Determine the [X, Y] coordinate at the center of the cell enclosing the given text.  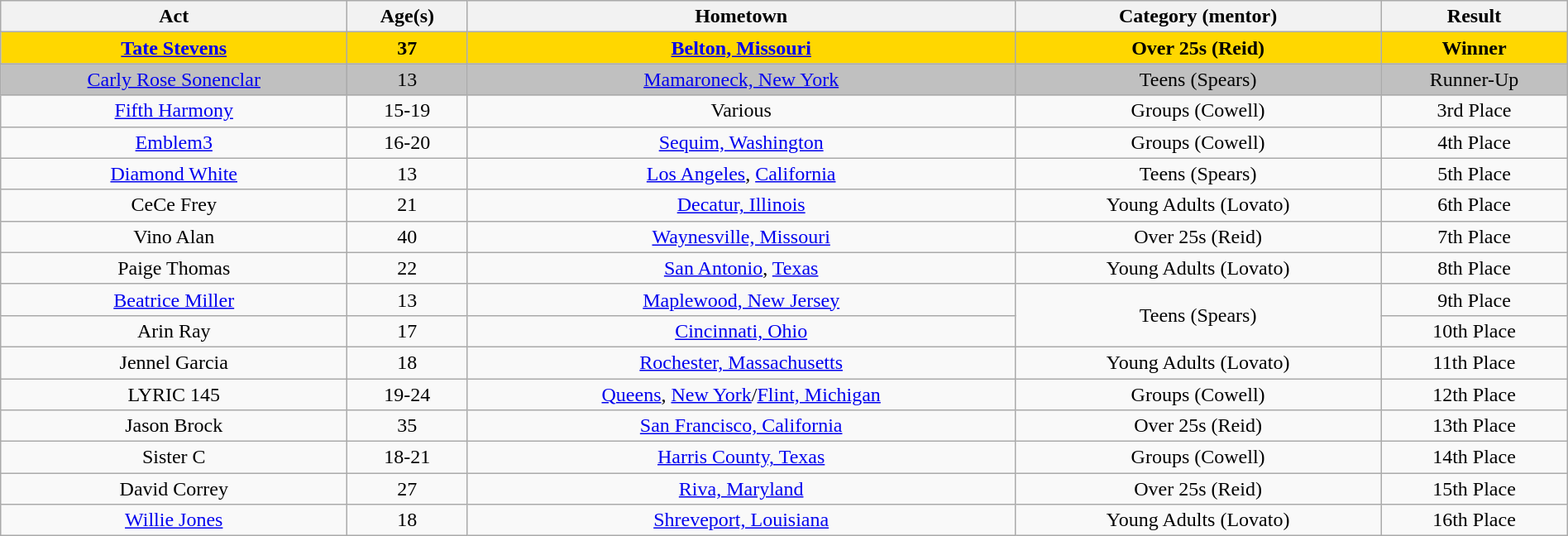
15th Place [1474, 489]
CeCe Frey [174, 205]
9th Place [1474, 299]
7th Place [1474, 237]
Result [1474, 17]
Age(s) [407, 17]
David Correy [174, 489]
San Antonio, Texas [741, 268]
Jennel Garcia [174, 362]
Emblem3 [174, 142]
19-24 [407, 395]
3rd Place [1474, 111]
Winner [1474, 48]
Vino Alan [174, 237]
35 [407, 426]
Mamaroneck, New York [741, 79]
Queens, New York/Flint, Michigan [741, 395]
San Francisco, California [741, 426]
Fifth Harmony [174, 111]
16-20 [407, 142]
Willie Jones [174, 520]
Shreveport, Louisiana [741, 520]
Paige Thomas [174, 268]
Act [174, 17]
13th Place [1474, 426]
Cincinnati, Ohio [741, 331]
Sister C [174, 457]
Harris County, Texas [741, 457]
Runner-Up [1474, 79]
Riva, Maryland [741, 489]
Sequim, Washington [741, 142]
8th Place [1474, 268]
16th Place [1474, 520]
Diamond White [174, 174]
Category (mentor) [1198, 17]
Beatrice Miller [174, 299]
Arin Ray [174, 331]
12th Place [1474, 395]
Hometown [741, 17]
11th Place [1474, 362]
4th Place [1474, 142]
18-21 [407, 457]
27 [407, 489]
14th Place [1474, 457]
5th Place [1474, 174]
22 [407, 268]
17 [407, 331]
40 [407, 237]
21 [407, 205]
Carly Rose Sonenclar [174, 79]
Decatur, Illinois [741, 205]
Jason Brock [174, 426]
Tate Stevens [174, 48]
Los Angeles, California [741, 174]
Maplewood, New Jersey [741, 299]
Belton, Missouri [741, 48]
Various [741, 111]
37 [407, 48]
Waynesville, Missouri [741, 237]
10th Place [1474, 331]
LYRIC 145 [174, 395]
Rochester, Massachusetts [741, 362]
6th Place [1474, 205]
15-19 [407, 111]
